Locate the cell with the specified text and output its [x, y] center coordinate. 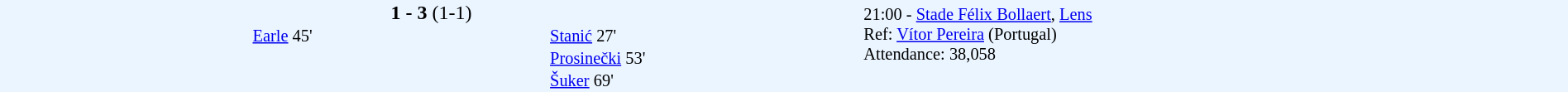
Stanić 27' [706, 36]
Prosinečki 53' [706, 58]
1 - 3 (1-1) [431, 12]
Šuker 69' [706, 81]
Earle 45' [157, 36]
21:00 - Stade Félix Bollaert, LensRef: Vítor Pereira (Portugal)Attendance: 38,058 [1216, 35]
